Pinpoint the cell where the given text exists, returning its [X, Y] midpoint coordinate. 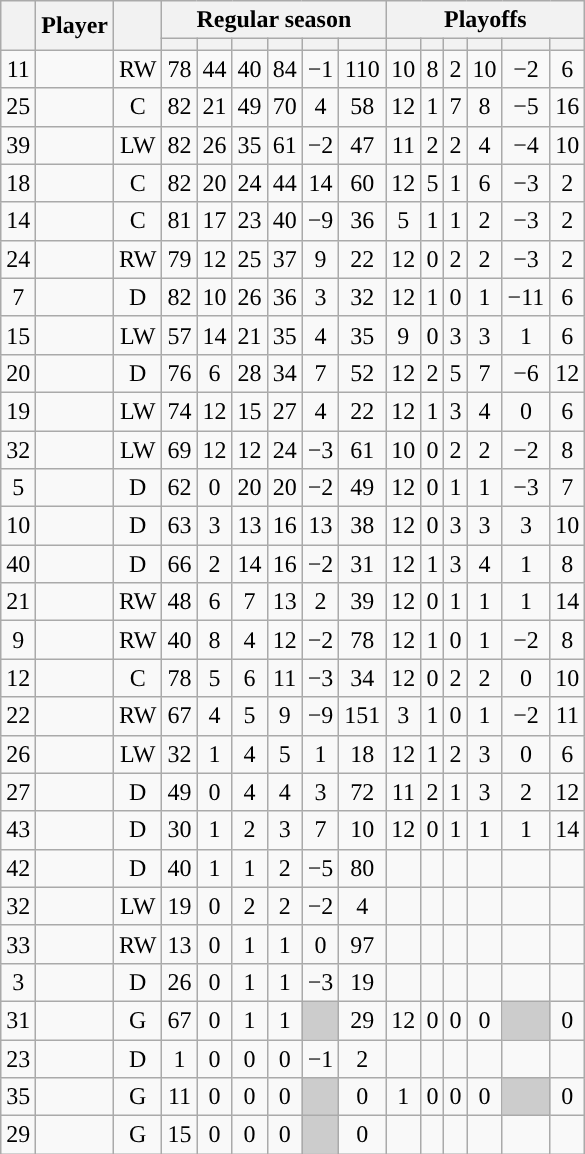
81 [180, 221]
−4 [526, 145]
43 [18, 830]
47 [362, 145]
28 [250, 373]
38 [362, 526]
74 [180, 411]
52 [362, 373]
63 [180, 526]
33 [18, 944]
80 [362, 868]
70 [284, 107]
30 [180, 830]
−6 [526, 373]
151 [362, 716]
97 [362, 944]
Regular season [274, 20]
79 [180, 259]
110 [362, 69]
Playoffs [486, 20]
58 [362, 107]
76 [180, 373]
−11 [526, 297]
37 [284, 259]
Player [75, 26]
62 [180, 488]
48 [180, 602]
66 [180, 564]
42 [18, 868]
60 [362, 183]
84 [284, 69]
69 [180, 449]
72 [362, 792]
17 [214, 221]
57 [180, 335]
